Find where the given text appears and provide that cell's center as (x, y) coordinate. 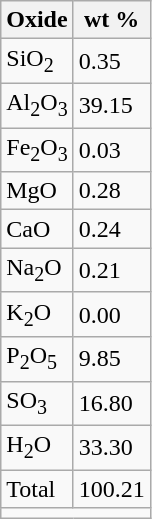
SiO2 (37, 61)
16.80 (112, 403)
SO3 (37, 403)
100.21 (112, 489)
0.21 (112, 270)
Fe2O3 (37, 150)
Al2O3 (37, 105)
9.85 (112, 359)
K2O (37, 314)
P2O5 (37, 359)
wt % (112, 20)
H2O (37, 447)
0.28 (112, 191)
0.03 (112, 150)
Oxide (37, 20)
0.24 (112, 229)
0.35 (112, 61)
CaO (37, 229)
39.15 (112, 105)
0.00 (112, 314)
33.30 (112, 447)
MgO (37, 191)
Na2O (37, 270)
Total (37, 489)
